Capture the cell that displays the provided text and extract its [x, y] central coordinate. 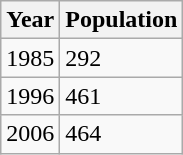
1996 [30, 96]
292 [122, 58]
461 [122, 96]
2006 [30, 134]
Year [30, 20]
464 [122, 134]
Population [122, 20]
1985 [30, 58]
